Identify which cell holds the provided text, then report its (x, y) central coordinate. 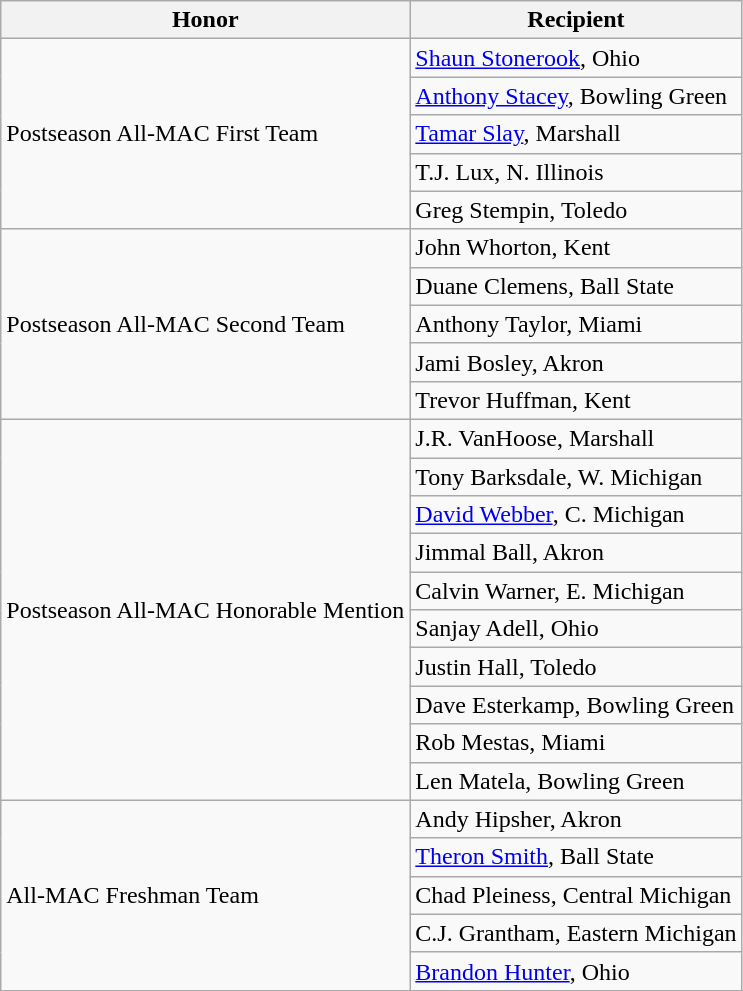
Tony Barksdale, W. Michigan (576, 477)
John Whorton, Kent (576, 248)
Postseason All-MAC First Team (206, 134)
Calvin Warner, E. Michigan (576, 591)
Len Matela, Bowling Green (576, 781)
T.J. Lux, N. Illinois (576, 172)
Brandon Hunter, Ohio (576, 971)
Chad Pleiness, Central Michigan (576, 895)
C.J. Grantham, Eastern Michigan (576, 933)
Greg Stempin, Toledo (576, 210)
Justin Hall, Toledo (576, 667)
Rob Mestas, Miami (576, 743)
Duane Clemens, Ball State (576, 286)
Sanjay Adell, Ohio (576, 629)
Shaun Stonerook, Ohio (576, 58)
Postseason All-MAC Second Team (206, 324)
Andy Hipsher, Akron (576, 819)
All-MAC Freshman Team (206, 895)
Postseason All-MAC Honorable Mention (206, 610)
Anthony Taylor, Miami (576, 324)
David Webber, C. Michigan (576, 515)
Jami Bosley, Akron (576, 362)
Recipient (576, 20)
Tamar Slay, Marshall (576, 134)
J.R. VanHoose, Marshall (576, 438)
Jimmal Ball, Akron (576, 553)
Trevor Huffman, Kent (576, 400)
Dave Esterkamp, Bowling Green (576, 705)
Honor (206, 20)
Anthony Stacey, Bowling Green (576, 96)
Theron Smith, Ball State (576, 857)
